Provide the (x, y) coordinate of the cell's center where the given text is located.  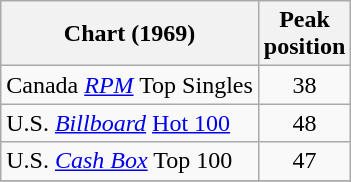
U.S. Cash Box Top 100 (130, 161)
U.S. Billboard Hot 100 (130, 123)
Chart (1969) (130, 34)
Peakposition (304, 34)
Canada RPM Top Singles (130, 85)
47 (304, 161)
38 (304, 85)
48 (304, 123)
